Identify which cell holds the provided text, then report its [x, y] central coordinate. 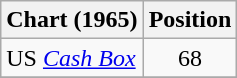
68 [190, 58]
Chart (1965) [72, 20]
US Cash Box [72, 58]
Position [190, 20]
